Search for the cell housing the specified text and yield its (X, Y) center coordinate. 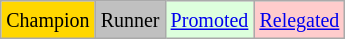
Relegated (300, 20)
Promoted (210, 20)
Runner (130, 20)
Champion (48, 20)
